Scan for the cell matching the given text and deliver its [x, y] coordinate at center. 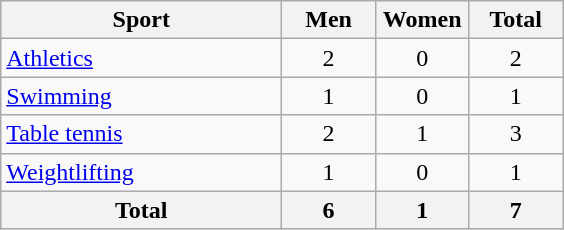
Swimming [142, 96]
Women [422, 20]
7 [516, 210]
3 [516, 134]
Sport [142, 20]
Table tennis [142, 134]
6 [329, 210]
Men [329, 20]
Weightlifting [142, 172]
Athletics [142, 58]
